Search for the cell housing the specified text and yield its [x, y] center coordinate. 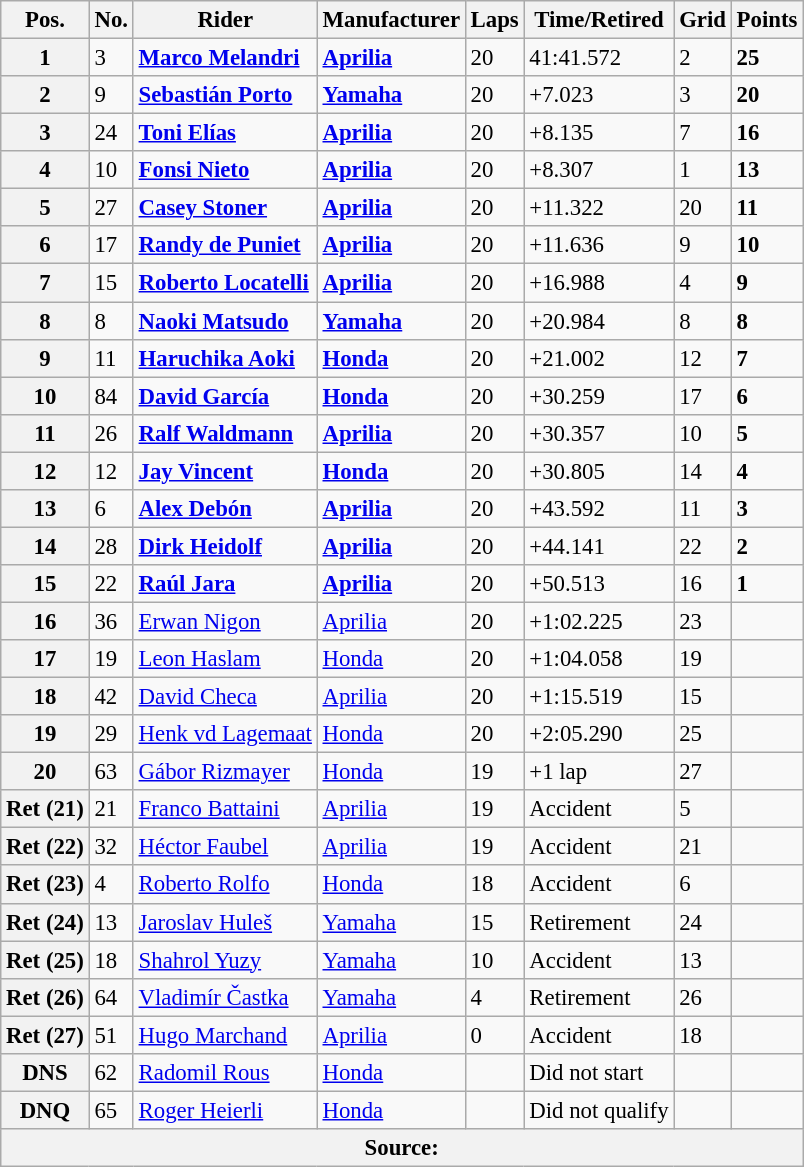
Vladimír Častka [225, 997]
63 [111, 772]
+11.636 [599, 245]
64 [111, 997]
Erwan Nigon [225, 621]
29 [111, 734]
Toni Elías [225, 133]
+8.307 [599, 170]
Points [766, 20]
+30.805 [599, 471]
+1:15.519 [599, 697]
Ralf Waldmann [225, 433]
+21.002 [599, 358]
Roger Heierli [225, 1110]
Jaroslav Huleš [225, 922]
84 [111, 396]
65 [111, 1110]
Did not qualify [599, 1110]
23 [702, 621]
Pos. [45, 20]
Ret (27) [45, 1035]
Franco Battaini [225, 809]
+1:04.058 [599, 659]
Ret (22) [45, 847]
Casey Stoner [225, 208]
Marco Melandri [225, 58]
+1 lap [599, 772]
+30.357 [599, 433]
+16.988 [599, 283]
DNQ [45, 1110]
+1:02.225 [599, 621]
+7.023 [599, 95]
51 [111, 1035]
41:41.572 [599, 58]
Roberto Locatelli [225, 283]
62 [111, 1073]
Laps [494, 20]
Roberto Rolfo [225, 885]
Source: [402, 1148]
Haruchika Aoki [225, 358]
Ret (21) [45, 809]
+8.135 [599, 133]
Did not start [599, 1073]
Ret (24) [45, 922]
+43.592 [599, 509]
Grid [702, 20]
Shahrol Yuzy [225, 960]
Jay Vincent [225, 471]
Time/Retired [599, 20]
David García [225, 396]
Fonsi Nieto [225, 170]
0 [494, 1035]
Ret (23) [45, 885]
No. [111, 20]
Henk vd Lagemaat [225, 734]
32 [111, 847]
+30.259 [599, 396]
Hugo Marchand [225, 1035]
+20.984 [599, 321]
Rider [225, 20]
+2:05.290 [599, 734]
Randy de Puniet [225, 245]
Raúl Jara [225, 584]
28 [111, 546]
42 [111, 697]
36 [111, 621]
Héctor Faubel [225, 847]
Leon Haslam [225, 659]
+44.141 [599, 546]
Naoki Matsudo [225, 321]
DNS [45, 1073]
Gábor Rizmayer [225, 772]
Sebastián Porto [225, 95]
+50.513 [599, 584]
+11.322 [599, 208]
David Checa [225, 697]
Ret (26) [45, 997]
Alex Debón [225, 509]
Radomil Rous [225, 1073]
Manufacturer [391, 20]
Dirk Heidolf [225, 546]
Ret (25) [45, 960]
